Search for the cell housing the specified text and yield its (x, y) center coordinate. 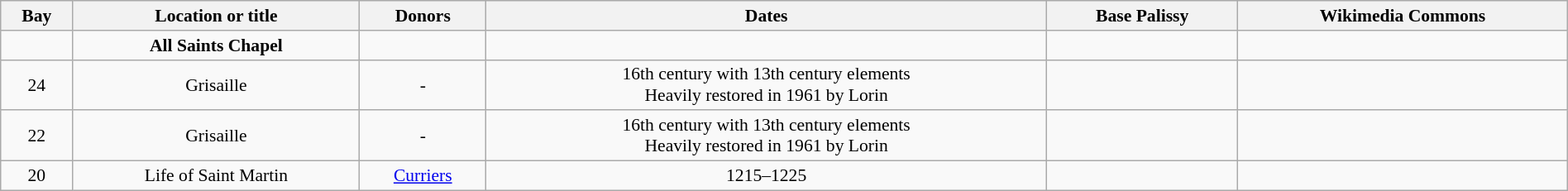
1215–1225 (767, 176)
Dates (767, 16)
All Saints Chapel (217, 45)
Base Palissy (1143, 16)
24 (36, 84)
Curriers (423, 176)
Wikimedia Commons (1403, 16)
Life of Saint Martin (217, 176)
22 (36, 136)
Location or title (217, 16)
Bay (36, 16)
20 (36, 176)
Donors (423, 16)
